Search for the cell housing the specified text and yield its (X, Y) center coordinate. 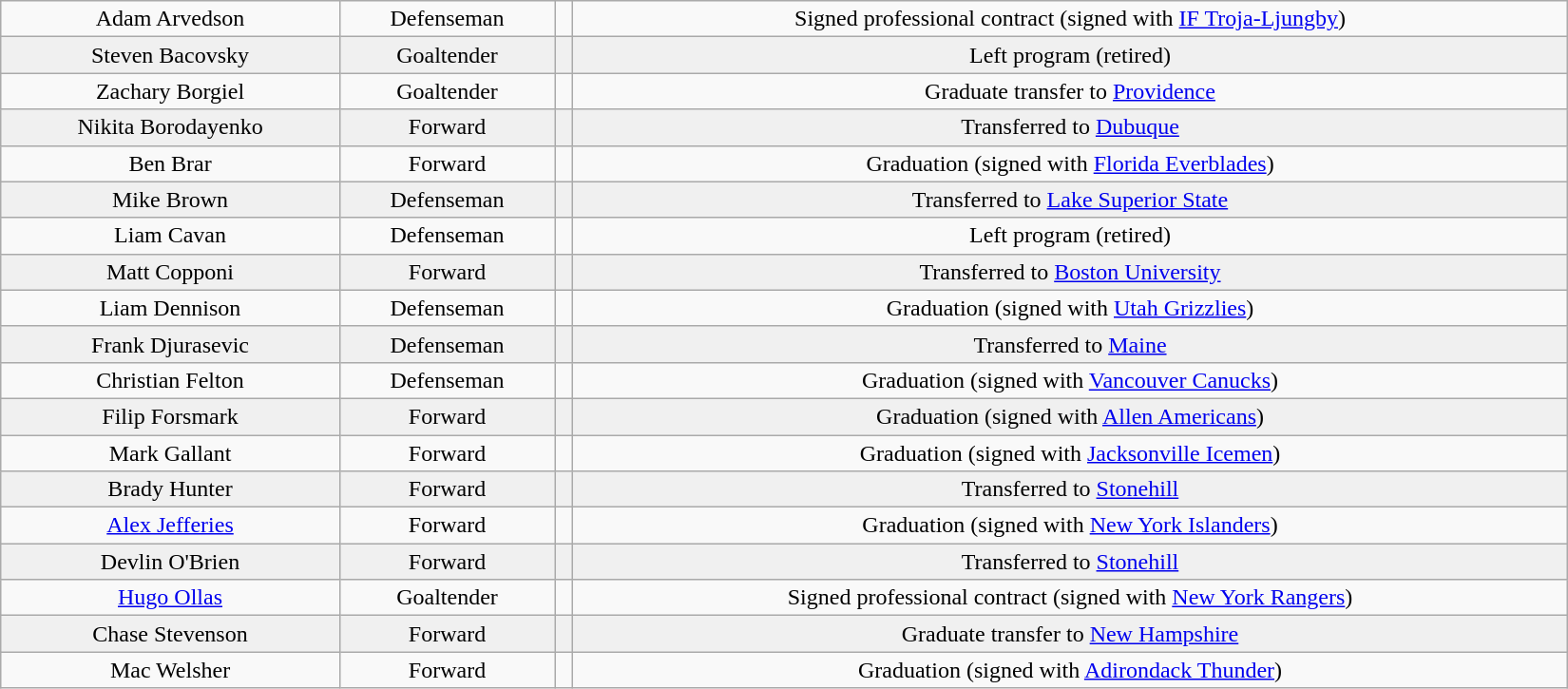
Nikita Borodayenko (171, 127)
Mike Brown (171, 200)
Christian Felton (171, 380)
Transferred to Boston University (1070, 272)
Graduation (signed with Adirondack Thunder) (1070, 670)
Brady Hunter (171, 489)
Ben Brar (171, 163)
Graduate transfer to Providence (1070, 91)
Hugo Ollas (171, 598)
Filip Forsmark (171, 416)
Liam Dennison (171, 308)
Transferred to Lake Superior State (1070, 200)
Alex Jefferies (171, 526)
Signed professional contract (signed with IF Troja-Ljungby) (1070, 19)
Transferred to Maine (1070, 344)
Mac Welsher (171, 670)
Graduate transfer to New Hampshire (1070, 634)
Chase Stevenson (171, 634)
Graduation (signed with Vancouver Canucks) (1070, 380)
Steven Bacovsky (171, 55)
Transferred to Dubuque (1070, 127)
Mark Gallant (171, 453)
Matt Copponi (171, 272)
Graduation (signed with Florida Everblades) (1070, 163)
Adam Arvedson (171, 19)
Graduation (signed with Utah Grizzlies) (1070, 308)
Frank Djurasevic (171, 344)
Graduation (signed with New York Islanders) (1070, 526)
Graduation (signed with Allen Americans) (1070, 416)
Graduation (signed with Jacksonville Icemen) (1070, 453)
Signed professional contract (signed with New York Rangers) (1070, 598)
Liam Cavan (171, 236)
Zachary Borgiel (171, 91)
Devlin O'Brien (171, 562)
